Pinpoint the cell where the given text exists, returning its (x, y) midpoint coordinate. 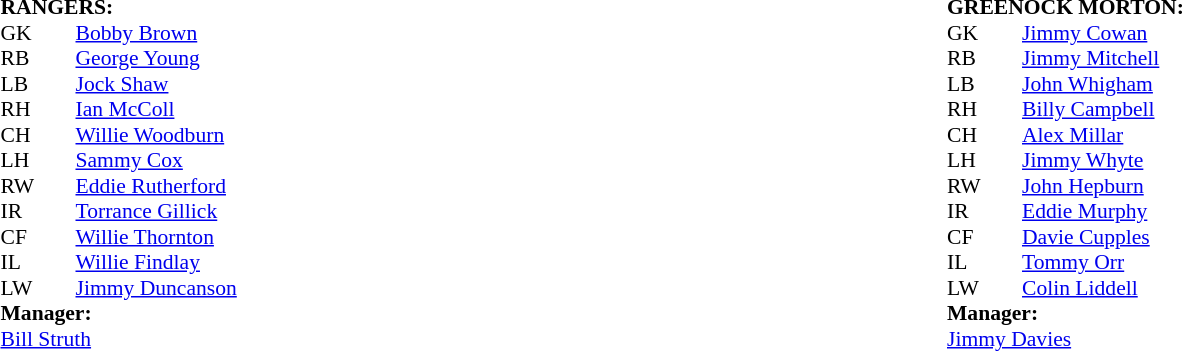
Jimmy Duncanson (156, 288)
Jock Shaw (156, 84)
Ian McColl (156, 109)
Torrance Gillick (156, 211)
Sammy Cox (156, 161)
Bobby Brown (156, 33)
Willie Woodburn (156, 135)
George Young (156, 59)
Eddie Rutherford (156, 186)
Willie Findlay (156, 263)
Manager: (118, 313)
Willie Thornton (156, 237)
